Detect which cell encompasses the target text, then output its [X, Y] center coordinate. 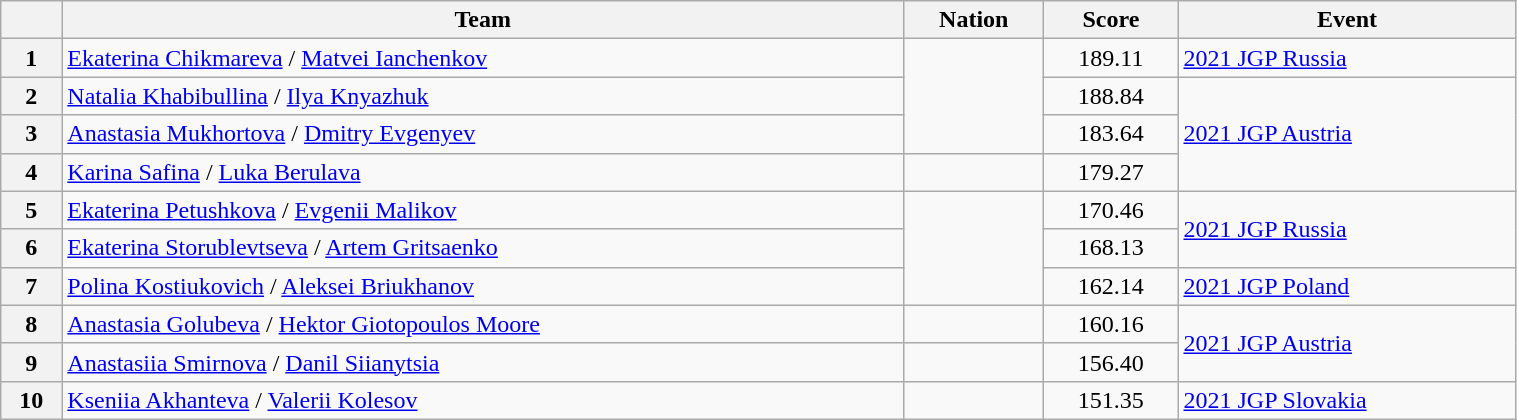
4 [32, 172]
151.35 [1111, 400]
Karina Safina / Luka Berulava [483, 172]
Polina Kostiukovich / Aleksei Briukhanov [483, 286]
1 [32, 58]
9 [32, 362]
Kseniia Akhanteva / Valerii Kolesov [483, 400]
Anastasiia Smirnova / Danil Siianytsia [483, 362]
Ekaterina Petushkova / Evgenii Malikov [483, 210]
2 [32, 96]
10 [32, 400]
160.16 [1111, 324]
3 [32, 134]
8 [32, 324]
183.64 [1111, 134]
162.14 [1111, 286]
Event [1347, 20]
Score [1111, 20]
Anastasia Mukhortova / Dmitry Evgenyev [483, 134]
188.84 [1111, 96]
Natalia Khabibullina / Ilya Knyazhuk [483, 96]
Ekaterina Chikmareva / Matvei Ianchenkov [483, 58]
156.40 [1111, 362]
Anastasia Golubeva / Hektor Giotopoulos Moore [483, 324]
6 [32, 248]
2021 JGP Slovakia [1347, 400]
7 [32, 286]
170.46 [1111, 210]
5 [32, 210]
Team [483, 20]
179.27 [1111, 172]
Ekaterina Storublevtseva / Artem Gritsaenko [483, 248]
Nation [974, 20]
189.11 [1111, 58]
2021 JGP Poland [1347, 286]
168.13 [1111, 248]
